Return (X, Y) of the center of cell containing provided text 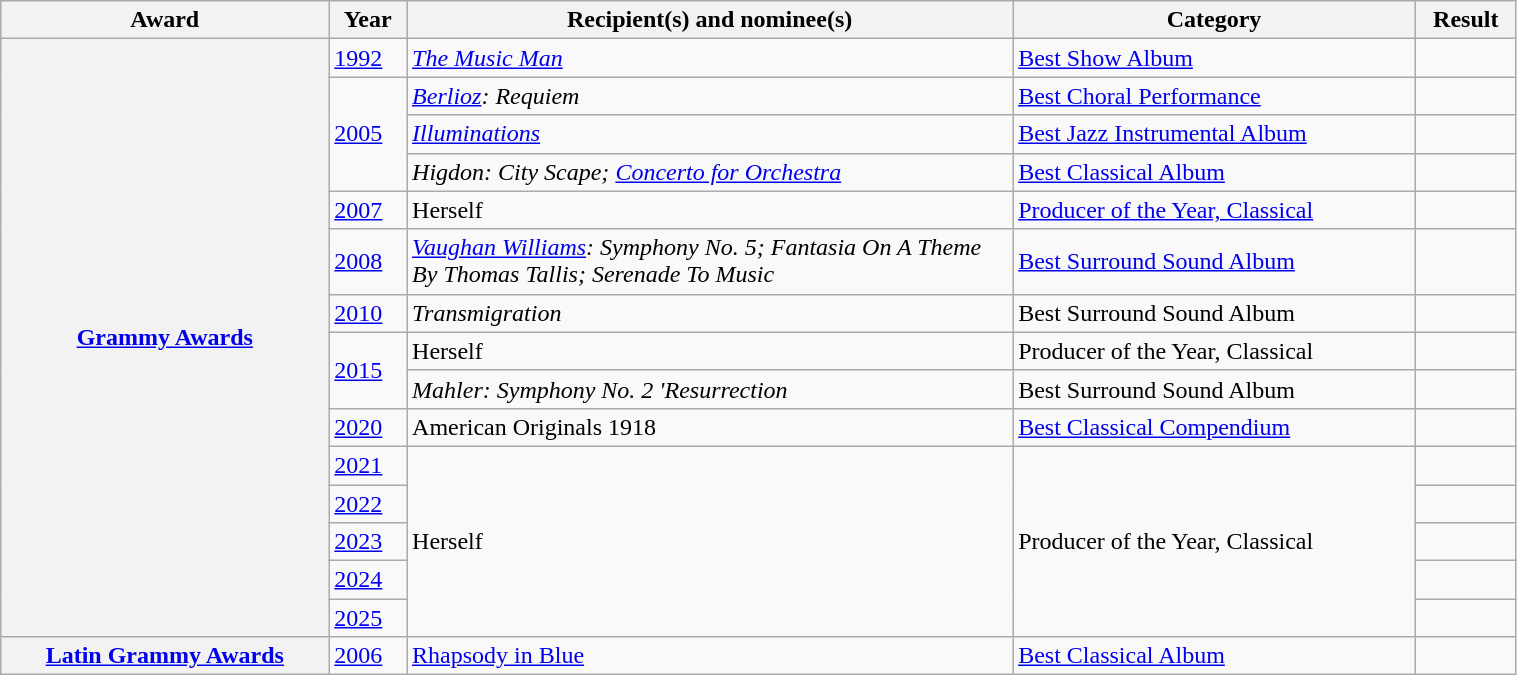
2006 (368, 656)
2020 (368, 427)
Transmigration (710, 313)
Illuminations (710, 134)
Berlioz: Requiem (710, 96)
Rhapsody in Blue (710, 656)
Category (1214, 20)
Higdon: City Scape; Concerto for Orchestra (710, 172)
1992 (368, 58)
Best Choral Performance (1214, 96)
Best Jazz Instrumental Album (1214, 134)
The Music Man (710, 58)
Result (1466, 20)
Grammy Awards (165, 338)
2005 (368, 134)
2008 (368, 262)
2024 (368, 580)
2023 (368, 542)
Award (165, 20)
Vaughan Williams: Symphony No. 5; Fantasia On A Theme By Thomas Tallis; Serenade To Music (710, 262)
Recipient(s) and nominee(s) (710, 20)
Best Classical Compendium (1214, 427)
Mahler: Symphony No. 2 'Resurrection (710, 389)
2021 (368, 465)
2010 (368, 313)
2007 (368, 210)
2025 (368, 618)
Year (368, 20)
Best Show Album (1214, 58)
2015 (368, 370)
Latin Grammy Awards (165, 656)
American Originals 1918 (710, 427)
2022 (368, 503)
